Search for the cell housing the specified text and yield its [x, y] center coordinate. 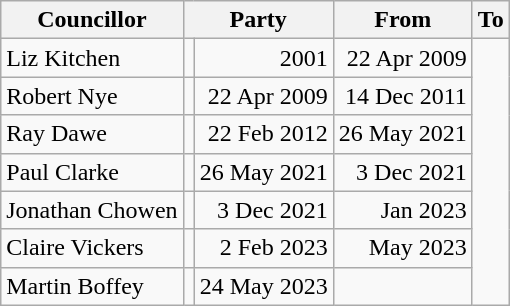
May 2023 [402, 248]
2 Feb 2023 [264, 248]
Liz Kitchen [92, 58]
Paul Clarke [92, 172]
Councillor [92, 20]
Party [258, 20]
Jonathan Chowen [92, 210]
22 Feb 2012 [264, 134]
Claire Vickers [92, 248]
14 Dec 2011 [402, 96]
24 May 2023 [264, 286]
Ray Dawe [92, 134]
From [402, 20]
Robert Nye [92, 96]
2001 [264, 58]
Jan 2023 [402, 210]
To [490, 20]
Martin Boffey [92, 286]
